Search for the cell housing the specified text and yield its (X, Y) center coordinate. 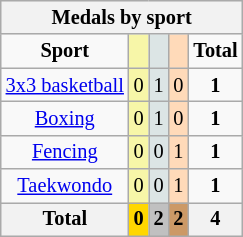
Boxing (65, 118)
Medals by sport (122, 17)
Fencing (65, 152)
Taekwondo (65, 186)
4 (215, 219)
Sport (65, 51)
3x3 basketball (65, 85)
